Scan for the cell matching the given text and deliver its (x, y) coordinate at center. 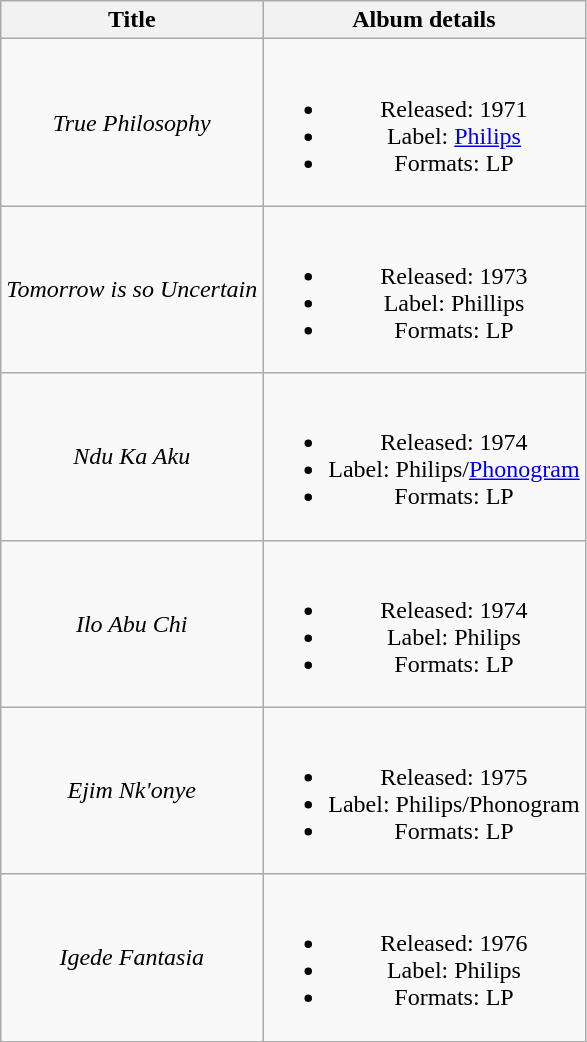
Released: 1973Label: PhillipsFormats: LP (424, 290)
Igede Fantasia (132, 958)
Released: 1975Label: Philips/PhonogramFormats: LP (424, 790)
Ilo Abu Chi (132, 624)
Ejim Nk'onye (132, 790)
Tomorrow is so Uncertain (132, 290)
Released: 1976Label: PhilipsFormats: LP (424, 958)
Released: 1971Label: PhilipsFormats: LP (424, 122)
Ndu Ka Aku (132, 456)
Album details (424, 20)
Released: 1974Label: Philips/PhonogramFormats: LP (424, 456)
True Philosophy (132, 122)
Title (132, 20)
Released: 1974Label: PhilipsFormats: LP (424, 624)
